Return the (x, y) coordinate for the center point of the cell that contains the specified text.  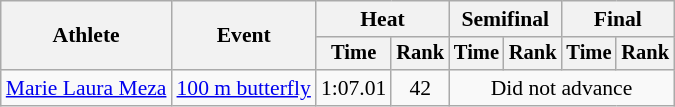
Marie Laura Meza (86, 88)
Event (243, 36)
100 m butterfly (243, 88)
Heat (382, 19)
42 (420, 88)
1:07.01 (354, 88)
Did not advance (562, 88)
Final (617, 19)
Semifinal (505, 19)
Athlete (86, 36)
